Determine the [X, Y] coordinate at the center of the cell enclosing the given text.  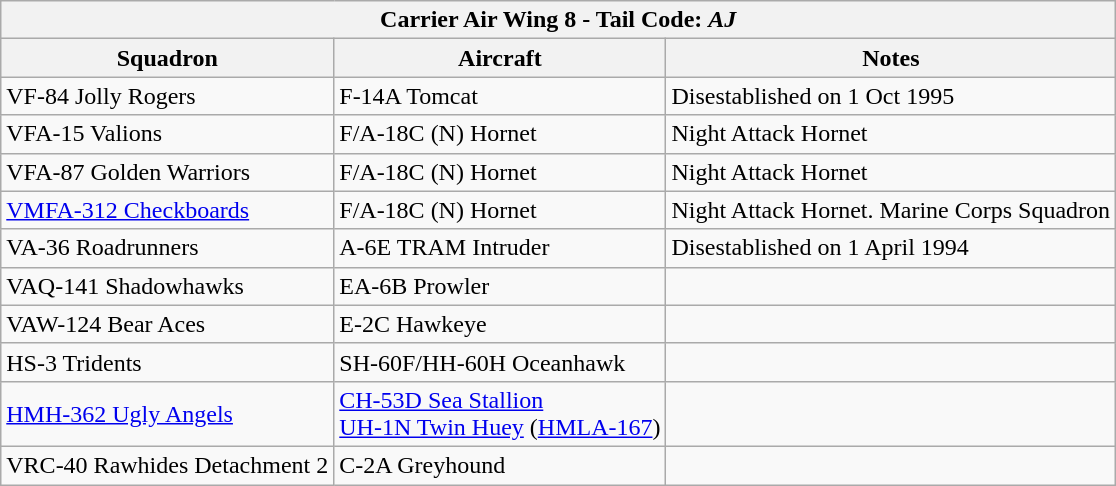
VAQ-141 Shadowhawks [168, 286]
VAW-124 Bear Aces [168, 324]
VA-36 Roadrunners [168, 248]
Disestablished on 1 Oct 1995 [891, 96]
VMFA-312 Checkboards [168, 210]
Night Attack Hornet. Marine Corps Squadron [891, 210]
Disestablished on 1 April 1994 [891, 248]
F-14A Tomcat [500, 96]
SH-60F/HH-60H Oceanhawk [500, 362]
HMH-362 Ugly Angels [168, 414]
HS-3 Tridents [168, 362]
EA-6B Prowler [500, 286]
Aircraft [500, 58]
C-2A Greyhound [500, 465]
A-6E TRAM Intruder [500, 248]
Carrier Air Wing 8 - Tail Code: AJ [558, 20]
VFA-87 Golden Warriors [168, 172]
VF-84 Jolly Rogers [168, 96]
E-2C Hawkeye [500, 324]
Squadron [168, 58]
VFA-15 Valions [168, 134]
VRC-40 Rawhides Detachment 2 [168, 465]
CH-53D Sea StallionUH-1N Twin Huey (HMLA-167) [500, 414]
Notes [891, 58]
